From the cell containing the given text, extract its center point as [X, Y] coordinate. 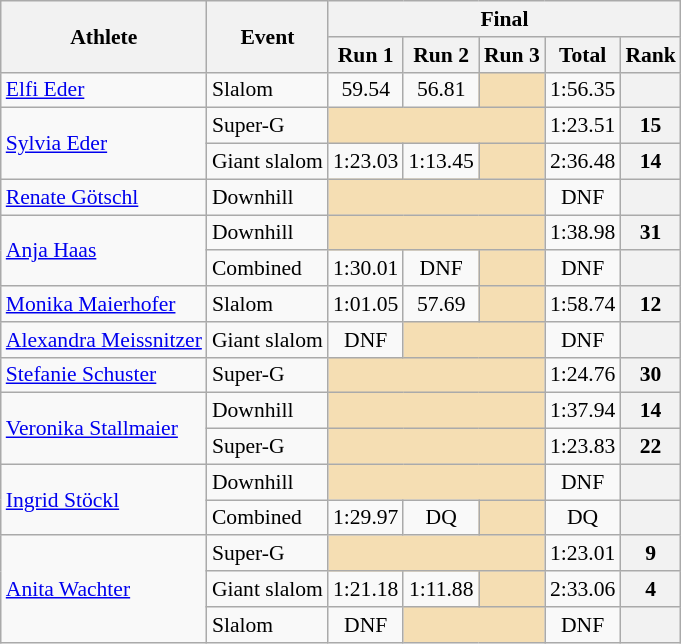
1:37.94 [582, 411]
1:23.01 [582, 554]
Event [268, 36]
56.81 [440, 90]
1:21.18 [366, 589]
12 [650, 304]
Athlete [104, 36]
Sylvia Eder [104, 144]
Anja Haas [104, 250]
1:38.98 [582, 233]
1:23.51 [582, 126]
9 [650, 554]
Rank [650, 55]
Stefanie Schuster [104, 375]
Monika Maierhofer [104, 304]
22 [650, 447]
1:56.35 [582, 90]
Alexandra Meissnitzer [104, 340]
1:29.97 [366, 518]
Veronika Stallmaier [104, 428]
Run 3 [512, 55]
Elfi Eder [104, 90]
1:58.74 [582, 304]
Run 1 [366, 55]
2:33.06 [582, 589]
57.69 [440, 304]
2:36.48 [582, 162]
1:23.03 [366, 162]
1:13.45 [440, 162]
Anita Wachter [104, 590]
Ingrid Stöckl [104, 500]
1:30.01 [366, 269]
1:01.05 [366, 304]
1:23.83 [582, 447]
Run 2 [440, 55]
1:24.76 [582, 375]
Final [504, 19]
15 [650, 126]
31 [650, 233]
30 [650, 375]
Total [582, 55]
Renate Götschl [104, 197]
4 [650, 589]
1:11.88 [440, 589]
59.54 [366, 90]
